From the cell containing the given text, extract its center point as [x, y] coordinate. 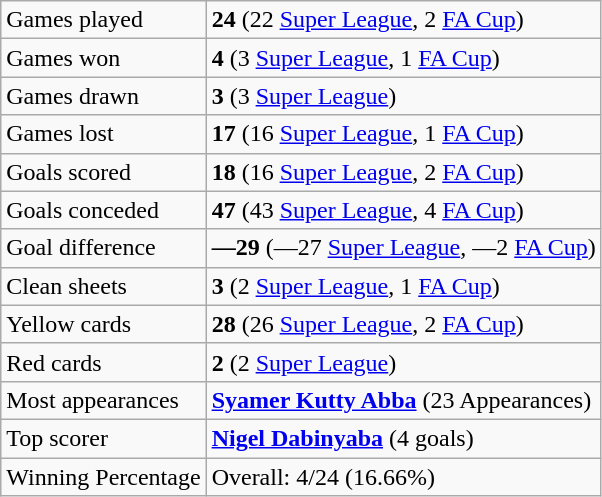
Most appearances [104, 400]
Winning Percentage [104, 477]
Top scorer [104, 438]
Red cards [104, 362]
Goals scored [104, 172]
Yellow cards [104, 324]
47 (43 Super League, 4 FA Cup) [404, 210]
17 (16 Super League, 1 FA Cup) [404, 134]
Clean sheets [104, 286]
Nigel Dabinyaba (4 goals) [404, 438]
3 (2 Super League, 1 FA Cup) [404, 286]
Games played [104, 20]
Goals conceded [104, 210]
18 (16 Super League, 2 FA Cup) [404, 172]
4 (3 Super League, 1 FA Cup) [404, 58]
Games won [104, 58]
Syamer Kutty Abba (23 Appearances) [404, 400]
Goal difference [104, 248]
Games drawn [104, 96]
—29 (—27 Super League, —2 FA Cup) [404, 248]
24 (22 Super League, 2 FA Cup) [404, 20]
Games lost [104, 134]
3 (3 Super League) [404, 96]
28 (26 Super League, 2 FA Cup) [404, 324]
2 (2 Super League) [404, 362]
Overall: 4/24 (16.66%) [404, 477]
